From the cell containing the given text, extract its center point as [X, Y] coordinate. 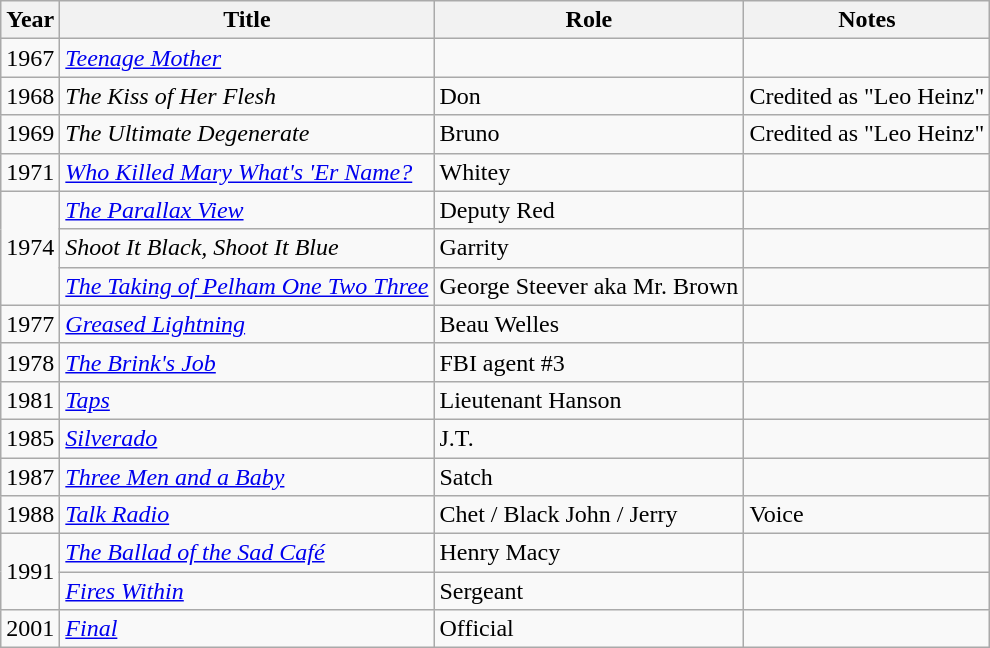
Sergeant [589, 591]
Notes [867, 20]
Three Men and a Baby [247, 477]
Taps [247, 400]
Bruno [589, 134]
Role [589, 20]
Official [589, 629]
Silverado [247, 438]
1978 [30, 362]
Voice [867, 515]
1967 [30, 58]
1988 [30, 515]
J.T. [589, 438]
Chet / Black John / Jerry [589, 515]
Henry Macy [589, 553]
Garrity [589, 248]
Fires Within [247, 591]
1974 [30, 248]
1981 [30, 400]
Shoot It Black, Shoot It Blue [247, 248]
Year [30, 20]
Who Killed Mary What's 'Er Name? [247, 172]
1991 [30, 572]
The Ballad of the Sad Café [247, 553]
1985 [30, 438]
2001 [30, 629]
The Brink's Job [247, 362]
Title [247, 20]
Talk Radio [247, 515]
Don [589, 96]
Final [247, 629]
Satch [589, 477]
FBI agent #3 [589, 362]
1987 [30, 477]
Whitey [589, 172]
Teenage Mother [247, 58]
1971 [30, 172]
1968 [30, 96]
1977 [30, 324]
The Kiss of Her Flesh [247, 96]
Beau Welles [589, 324]
George Steever aka Mr. Brown [589, 286]
Greased Lightning [247, 324]
Deputy Red [589, 210]
1969 [30, 134]
The Taking of Pelham One Two Three [247, 286]
The Ultimate Degenerate [247, 134]
Lieutenant Hanson [589, 400]
The Parallax View [247, 210]
